Return the (X, Y) coordinate for the center point of the cell that contains the specified text.  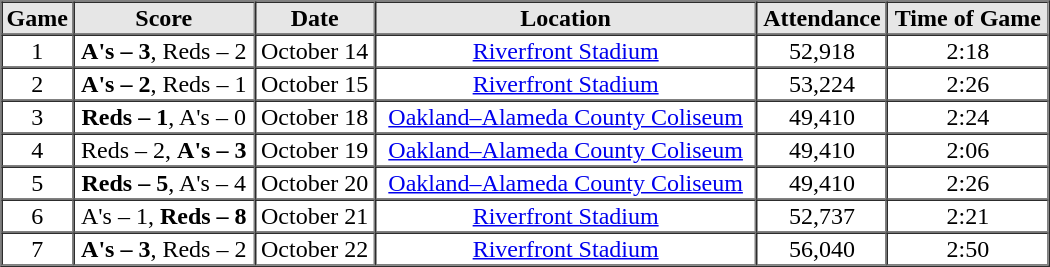
October 19 (315, 150)
Reds – 2, A's – 3 (164, 150)
A's – 2, Reds – 1 (164, 84)
2:21 (968, 216)
Date (315, 18)
October 14 (315, 50)
56,040 (822, 248)
Attendance (822, 18)
2:06 (968, 150)
1 (38, 50)
52,737 (822, 216)
Reds – 5, A's – 4 (164, 182)
6 (38, 216)
Location (566, 18)
53,224 (822, 84)
Reds – 1, A's – 0 (164, 116)
2:18 (968, 50)
2:24 (968, 116)
October 15 (315, 84)
2:50 (968, 248)
Score (164, 18)
2 (38, 84)
5 (38, 182)
Time of Game (968, 18)
October 21 (315, 216)
A's – 1, Reds – 8 (164, 216)
4 (38, 150)
Game (38, 18)
52,918 (822, 50)
October 20 (315, 182)
3 (38, 116)
October 18 (315, 116)
7 (38, 248)
October 22 (315, 248)
